Detect which cell encompasses the target text, then output its [x, y] center coordinate. 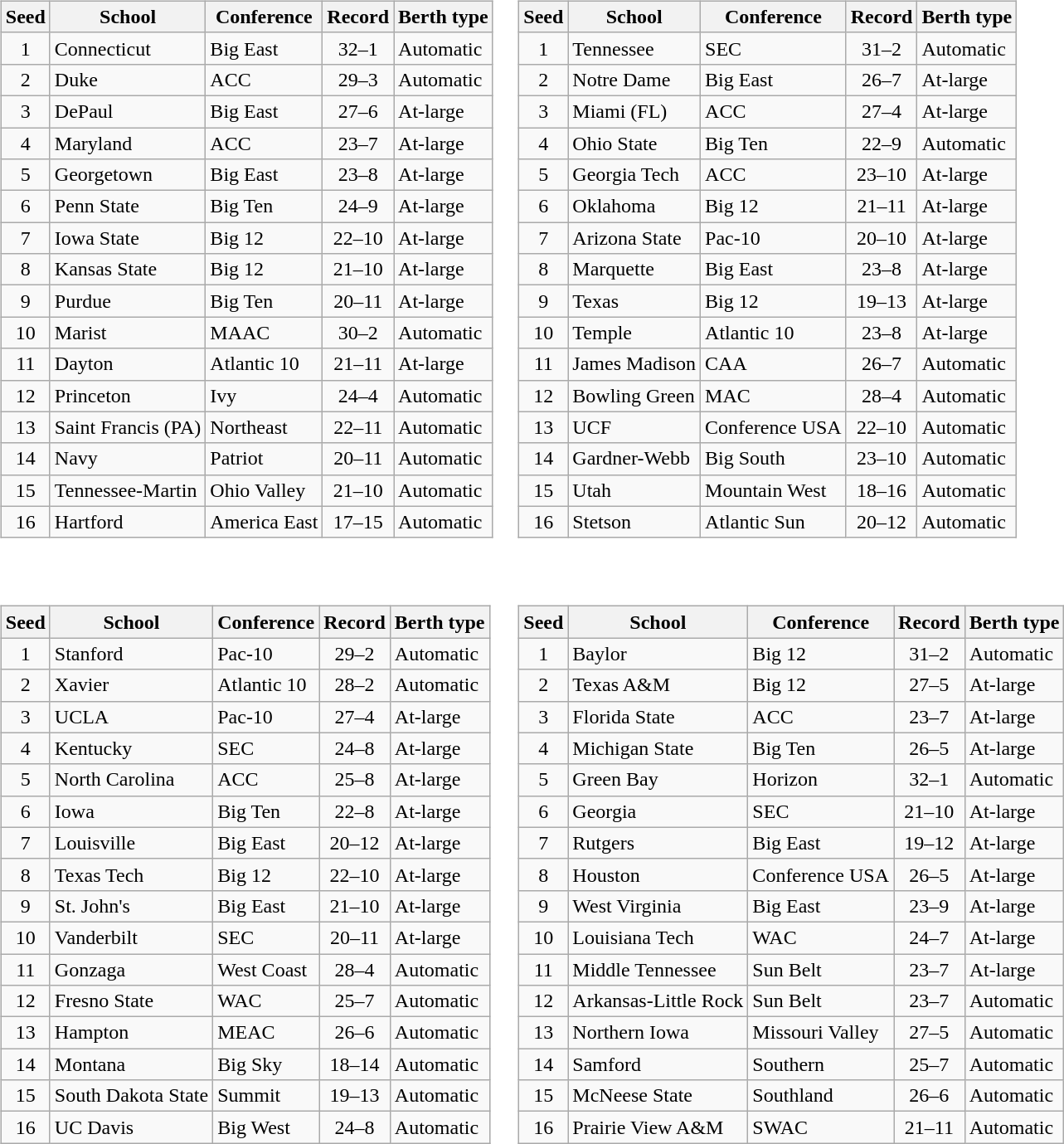
17–15 [358, 522]
27–6 [358, 111]
Texas [634, 301]
Rutgers [658, 843]
24–7 [930, 937]
McNeese State [658, 1096]
25–8 [355, 780]
22–8 [355, 811]
Stanford [131, 654]
Fresno State [131, 1001]
DePaul [128, 111]
Arkansas-Little Rock [658, 1001]
Hampton [131, 1033]
MEAC [266, 1033]
UCLA [131, 717]
MAC [774, 396]
West Virginia [658, 906]
22–11 [358, 427]
Green Bay [658, 780]
Middle Tennessee [658, 970]
22–9 [882, 144]
Texas A&M [658, 685]
Temple [634, 333]
Montana [131, 1064]
Patriot [264, 459]
Marist [128, 333]
Gardner-Webb [634, 459]
Louisville [131, 843]
19–12 [930, 843]
West Coast [266, 970]
Samford [658, 1064]
Utah [634, 490]
Connecticut [128, 48]
Georgia [658, 811]
Summit [266, 1096]
UCF [634, 427]
Ivy [264, 396]
CAA [774, 364]
18–16 [882, 490]
29–3 [358, 80]
23–9 [930, 906]
Louisiana Tech [658, 937]
MAAC [264, 333]
30–2 [358, 333]
Arizona State [634, 238]
Xavier [131, 685]
24–4 [358, 396]
20–10 [882, 238]
Georgia Tech [634, 175]
Kansas State [128, 270]
Kentucky [131, 748]
Mountain West [774, 490]
Dayton [128, 364]
Miami (FL) [634, 111]
18–14 [355, 1064]
St. John's [131, 906]
SWAC [821, 1127]
Hartford [128, 522]
29–2 [355, 654]
James Madison [634, 364]
24–9 [358, 207]
Oklahoma [634, 207]
Atlantic Sun [774, 522]
Big West [266, 1127]
Florida State [658, 717]
Ohio State [634, 144]
Purdue [128, 301]
Southern [821, 1064]
Navy [128, 459]
America East [264, 522]
Saint Francis (PA) [128, 427]
Big Sky [266, 1064]
UC Davis [131, 1127]
28–2 [355, 685]
Vanderbilt [131, 937]
Tennessee [634, 48]
Southland [821, 1096]
South Dakota State [131, 1096]
Duke [128, 80]
Penn State [128, 207]
Tennessee-Martin [128, 490]
Baylor [658, 654]
Northern Iowa [658, 1033]
Iowa [131, 811]
North Carolina [131, 780]
Notre Dame [634, 80]
Northeast [264, 427]
Horizon [821, 780]
Maryland [128, 144]
Houston [658, 874]
Princeton [128, 396]
Missouri Valley [821, 1033]
Gonzaga [131, 970]
Stetson [634, 522]
Michigan State [658, 748]
Iowa State [128, 238]
Prairie View A&M [658, 1127]
Marquette [634, 270]
Georgetown [128, 175]
Ohio Valley [264, 490]
Bowling Green [634, 396]
Big South [774, 459]
Texas Tech [131, 874]
